Provide the [x, y] coordinate of the cell's center where the given text is located.  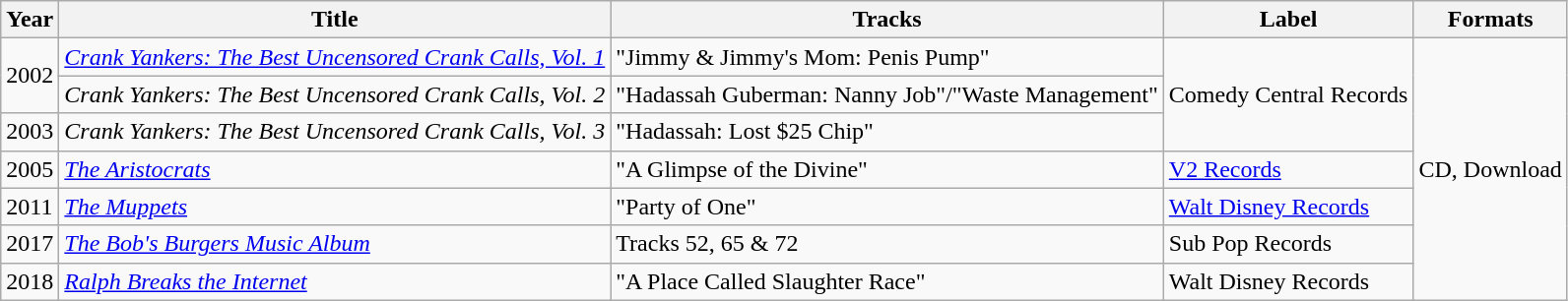
"Jimmy & Jimmy's Mom: Penis Pump" [887, 57]
Formats [1490, 20]
The Aristocrats [335, 169]
V2 Records [1288, 169]
2017 [30, 244]
Label [1288, 20]
"Hadassah: Lost $25 Chip" [887, 132]
"Party of One" [887, 207]
Ralph Breaks the Internet [335, 281]
Crank Yankers: The Best Uncensored Crank Calls, Vol. 3 [335, 132]
Tracks [887, 20]
Crank Yankers: The Best Uncensored Crank Calls, Vol. 2 [335, 94]
"A Glimpse of the Divine" [887, 169]
Comedy Central Records [1288, 94]
2002 [30, 76]
Tracks 52, 65 & 72 [887, 244]
"Hadassah Guberman: Nanny Job"/"Waste Management" [887, 94]
The Bob's Burgers Music Album [335, 244]
Crank Yankers: The Best Uncensored Crank Calls, Vol. 1 [335, 57]
"A Place Called Slaughter Race" [887, 281]
Year [30, 20]
Sub Pop Records [1288, 244]
2003 [30, 132]
2005 [30, 169]
CD, Download [1490, 169]
2018 [30, 281]
2011 [30, 207]
Title [335, 20]
The Muppets [335, 207]
